Detect which cell encompasses the target text, then output its [x, y] center coordinate. 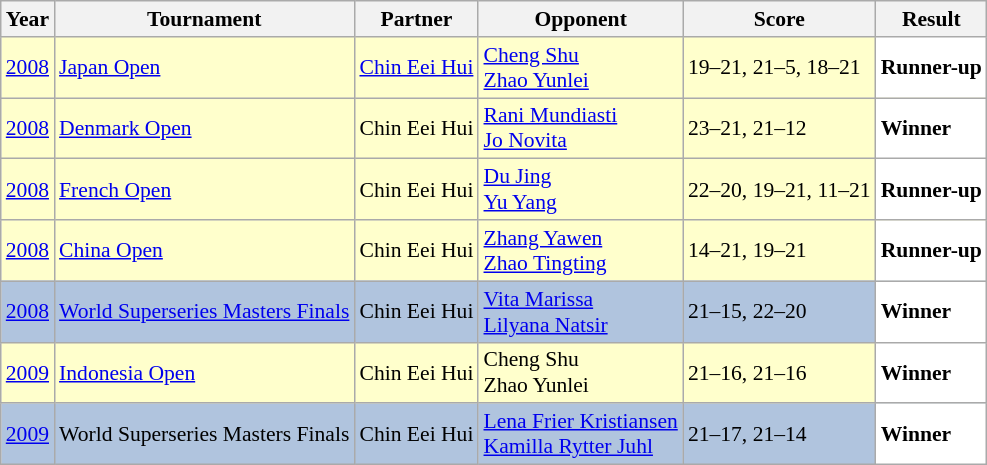
Opponent [580, 19]
Denmark Open [204, 128]
Result [932, 19]
Year [28, 19]
22–20, 19–21, 11–21 [780, 190]
Rani Mundiasti Jo Novita [580, 128]
Indonesia Open [204, 372]
23–21, 21–12 [780, 128]
21–15, 22–20 [780, 312]
Japan Open [204, 68]
Du Jing Yu Yang [580, 190]
Vita Marissa Lilyana Natsir [580, 312]
China Open [204, 250]
Partner [416, 19]
Tournament [204, 19]
21–17, 21–14 [780, 434]
14–21, 19–21 [780, 250]
Score [780, 19]
19–21, 21–5, 18–21 [780, 68]
21–16, 21–16 [780, 372]
French Open [204, 190]
Lena Frier Kristiansen Kamilla Rytter Juhl [580, 434]
Zhang Yawen Zhao Tingting [580, 250]
